Pinpoint the cell where the given text exists, returning its (X, Y) midpoint coordinate. 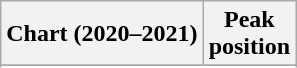
Peakposition (249, 34)
Chart (2020–2021) (102, 34)
